Capture the cell that displays the provided text and extract its (X, Y) central coordinate. 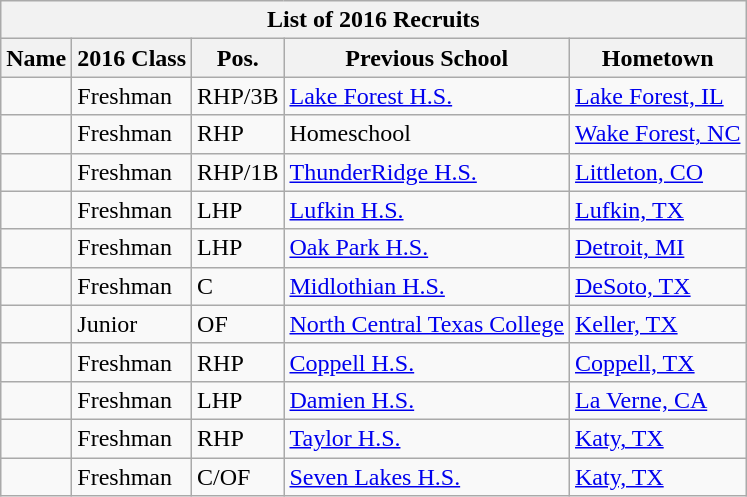
Coppell H.S. (427, 362)
ThunderRidge H.S. (427, 172)
Wake Forest, NC (658, 134)
Littleton, CO (658, 172)
Lufkin H.S. (427, 210)
OF (238, 324)
Oak Park H.S. (427, 248)
2016 Class (132, 58)
Junior (132, 324)
La Verne, CA (658, 400)
Lake Forest, IL (658, 96)
Keller, TX (658, 324)
Taylor H.S. (427, 438)
C (238, 286)
Name (36, 58)
Detroit, MI (658, 248)
Lake Forest H.S. (427, 96)
Midlothian H.S. (427, 286)
North Central Texas College (427, 324)
Lufkin, TX (658, 210)
Damien H.S. (427, 400)
RHP/3B (238, 96)
Coppell, TX (658, 362)
C/OF (238, 477)
Hometown (658, 58)
Homeschool (427, 134)
Seven Lakes H.S. (427, 477)
Previous School (427, 58)
List of 2016 Recruits (374, 20)
RHP/1B (238, 172)
Pos. (238, 58)
DeSoto, TX (658, 286)
